Capture the cell that displays the provided text and extract its [x, y] central coordinate. 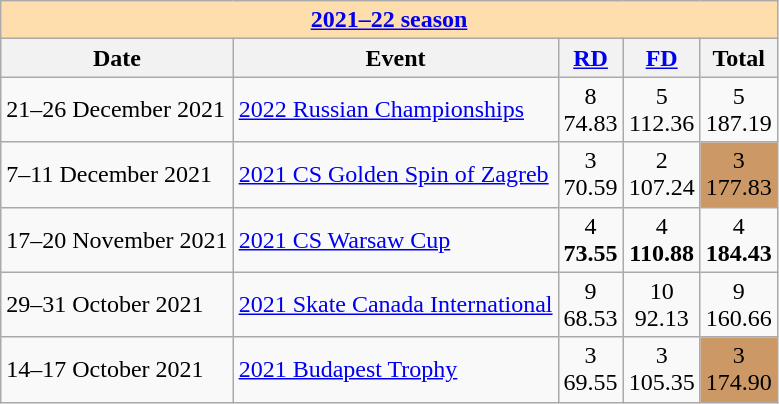
2021 Skate Canada International [396, 304]
3 105.35 [662, 370]
FD [662, 58]
8 74.83 [590, 110]
10 92.13 [662, 304]
3 69.55 [590, 370]
Total [738, 58]
9 160.66 [738, 304]
21–26 December 2021 [117, 110]
Event [396, 58]
3 174.90 [738, 370]
17–20 November 2021 [117, 240]
3 177.83 [738, 174]
5 187.19 [738, 110]
5 112.36 [662, 110]
4 110.88 [662, 240]
2021 Budapest Trophy [396, 370]
14–17 October 2021 [117, 370]
29–31 October 2021 [117, 304]
3 70.59 [590, 174]
2022 Russian Championships [396, 110]
2 107.24 [662, 174]
2021 CS Golden Spin of Zagreb [396, 174]
2021 CS Warsaw Cup [396, 240]
4 184.43 [738, 240]
RD [590, 58]
9 68.53 [590, 304]
Date [117, 58]
2021–22 season [390, 20]
7–11 December 2021 [117, 174]
4 73.55 [590, 240]
